From the cell containing the given text, extract its center point as [x, y] coordinate. 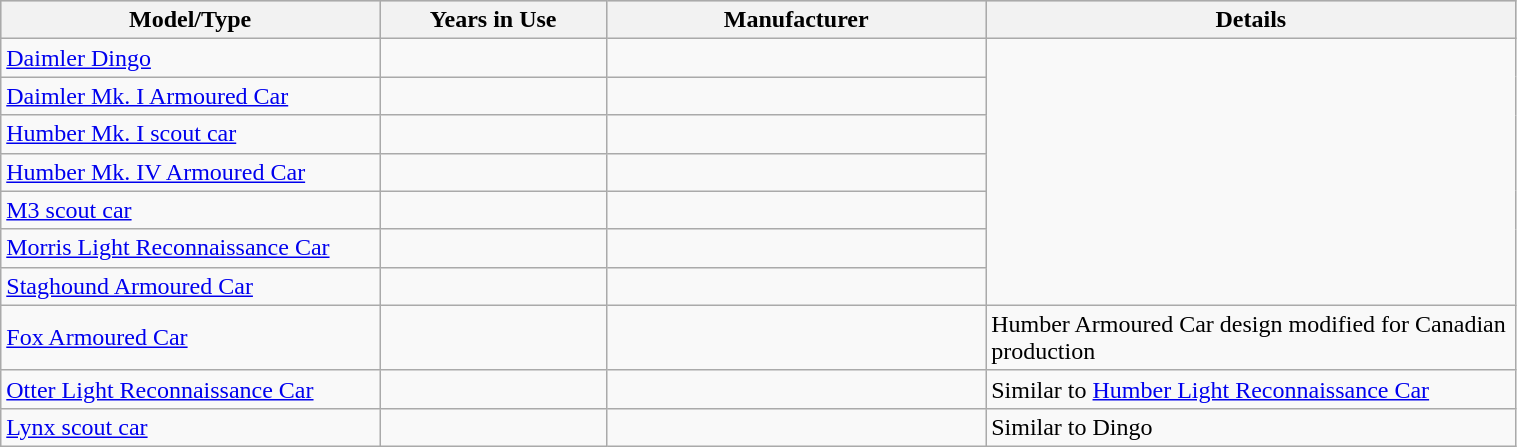
Humber Mk. IV Armoured Car [190, 172]
Otter Light Reconnaissance Car [190, 389]
Morris Light Reconnaissance Car [190, 248]
M3 scout car [190, 210]
Fox Armoured Car [190, 338]
Lynx scout car [190, 427]
Model/Type [190, 20]
Similar to Dingo [1251, 427]
Staghound Armoured Car [190, 286]
Similar to Humber Light Reconnaissance Car [1251, 389]
Manufacturer [796, 20]
Humber Mk. I scout car [190, 134]
Daimler Mk. I Armoured Car [190, 96]
Details [1251, 20]
Years in Use [494, 20]
Daimler Dingo [190, 58]
Humber Armoured Car design modified for Canadian production [1251, 338]
